Provide the [x, y] coordinate of the cell's center where the given text is located.  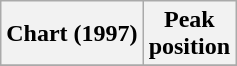
Chart (1997) [72, 34]
Peakposition [189, 34]
